Search for the cell housing the specified text and yield its [X, Y] center coordinate. 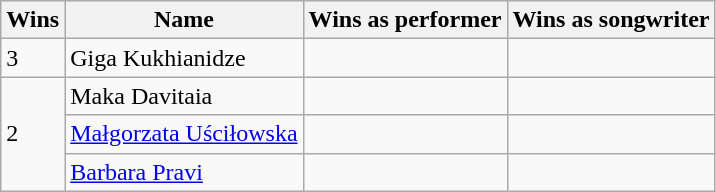
Maka Davitaia [184, 96]
Barbara Pravi [184, 172]
Name [184, 20]
2 [33, 134]
Giga Kukhianidze [184, 58]
Wins as performer [405, 20]
Wins as songwriter [611, 20]
Wins [33, 20]
3 [33, 58]
Małgorzata Uściłowska [184, 134]
